For the text-containing cell, return its midpoint in (X, Y) coordinate format. 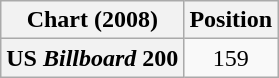
159 (231, 58)
US Billboard 200 (92, 58)
Position (231, 20)
Chart (2008) (92, 20)
